Extract the (X, Y) coordinate from the center of the cell holding the provided text.  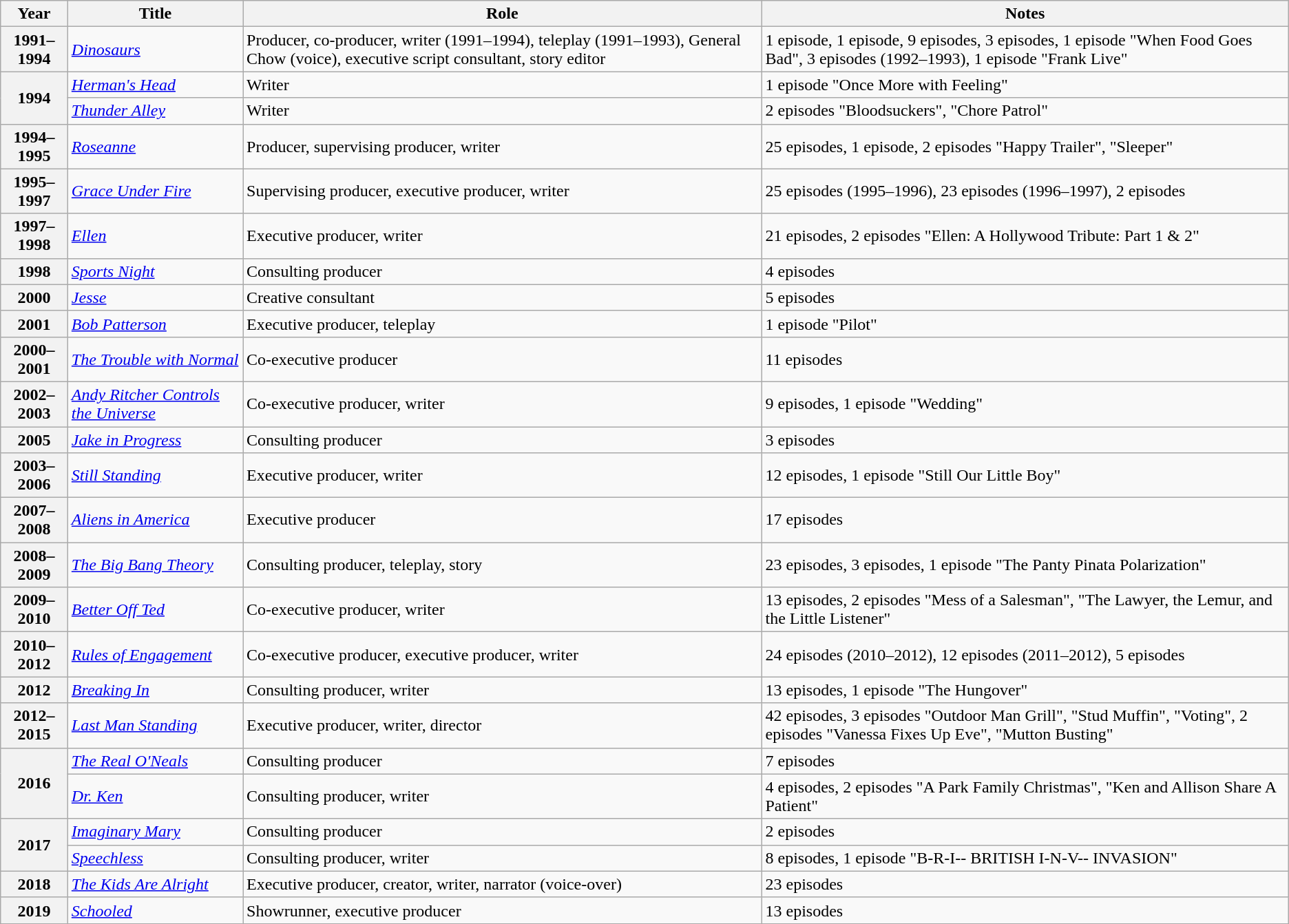
13 episodes (1025, 910)
2007–2008 (34, 521)
2018 (34, 884)
2003–2006 (34, 475)
Speechless (155, 858)
1998 (34, 271)
Executive producer (503, 521)
Herman's Head (155, 85)
Dinosaurs (155, 50)
Co-executive producer (503, 359)
24 episodes (2010–2012), 12 episodes (2011–2012), 5 episodes (1025, 654)
25 episodes, 1 episode, 2 episodes "Happy Trailer", "Sleeper" (1025, 146)
2012–2015 (34, 726)
7 episodes (1025, 761)
17 episodes (1025, 521)
2019 (34, 910)
42 episodes, 3 episodes "Outdoor Man Grill", "Stud Muffin", "Voting", 2 episodes "Vanessa Fixes Up Eve", "Mutton Busting" (1025, 726)
Executive producer, teleplay (503, 324)
The Kids Are Alright (155, 884)
Supervising producer, executive producer, writer (503, 191)
The Trouble with Normal (155, 359)
Better Off Ted (155, 610)
Creative consultant (503, 297)
Notes (1025, 14)
3 episodes (1025, 440)
Title (155, 14)
4 episodes (1025, 271)
Rules of Engagement (155, 654)
13 episodes, 1 episode "The Hungover" (1025, 690)
Jake in Progress (155, 440)
2012 (34, 690)
1995–1997 (34, 191)
Andy Ritcher Controls the Universe (155, 403)
2 episodes "Bloodsuckers", "Chore Patrol" (1025, 111)
Still Standing (155, 475)
2001 (34, 324)
The Big Bang Theory (155, 565)
2010–2012 (34, 654)
Last Man Standing (155, 726)
Executive producer, creator, writer, narrator (voice-over) (503, 884)
Year (34, 14)
Role (503, 14)
Schooled (155, 910)
Producer, co-producer, writer (1991–1994), teleplay (1991–1993), General Chow (voice), executive script consultant, story editor (503, 50)
1 episode, 1 episode, 9 episodes, 3 episodes, 1 episode "When Food Goes Bad", 3 episodes (1992–1993), 1 episode "Frank Live" (1025, 50)
1 episode "Pilot" (1025, 324)
Breaking In (155, 690)
2016 (34, 784)
1991–1994 (34, 50)
1994–1995 (34, 146)
Ellen (155, 235)
Jesse (155, 297)
9 episodes, 1 episode "Wedding" (1025, 403)
25 episodes (1995–1996), 23 episodes (1996–1997), 2 episodes (1025, 191)
The Real O'Neals (155, 761)
4 episodes, 2 episodes "A Park Family Christmas", "Ken and Allison Share A Patient" (1025, 796)
23 episodes, 3 episodes, 1 episode "The Panty Pinata Polarization" (1025, 565)
2009–2010 (34, 610)
1 episode "Once More with Feeling" (1025, 85)
Dr. Ken (155, 796)
5 episodes (1025, 297)
Producer, supervising producer, writer (503, 146)
Executive producer, writer, director (503, 726)
12 episodes, 1 episode "Still Our Little Boy" (1025, 475)
2017 (34, 845)
Aliens in America (155, 521)
11 episodes (1025, 359)
13 episodes, 2 episodes "Mess of a Salesman", "The Lawyer, the Lemur, and the Little Listener" (1025, 610)
2005 (34, 440)
2002–2003 (34, 403)
Imaginary Mary (155, 832)
2 episodes (1025, 832)
Consulting producer, teleplay, story (503, 565)
1994 (34, 98)
23 episodes (1025, 884)
Showrunner, executive producer (503, 910)
21 episodes, 2 episodes "Ellen: A Hollywood Tribute: Part 1 & 2" (1025, 235)
Roseanne (155, 146)
2000 (34, 297)
Grace Under Fire (155, 191)
Bob Patterson (155, 324)
Co-executive producer, executive producer, writer (503, 654)
1997–1998 (34, 235)
Thunder Alley (155, 111)
2008–2009 (34, 565)
Sports Night (155, 271)
2000–2001 (34, 359)
8 episodes, 1 episode "B-R-I-- BRITISH I-N-V-- INVASION" (1025, 858)
